Provide the (X, Y) coordinate of the cell's center where the given text is located.  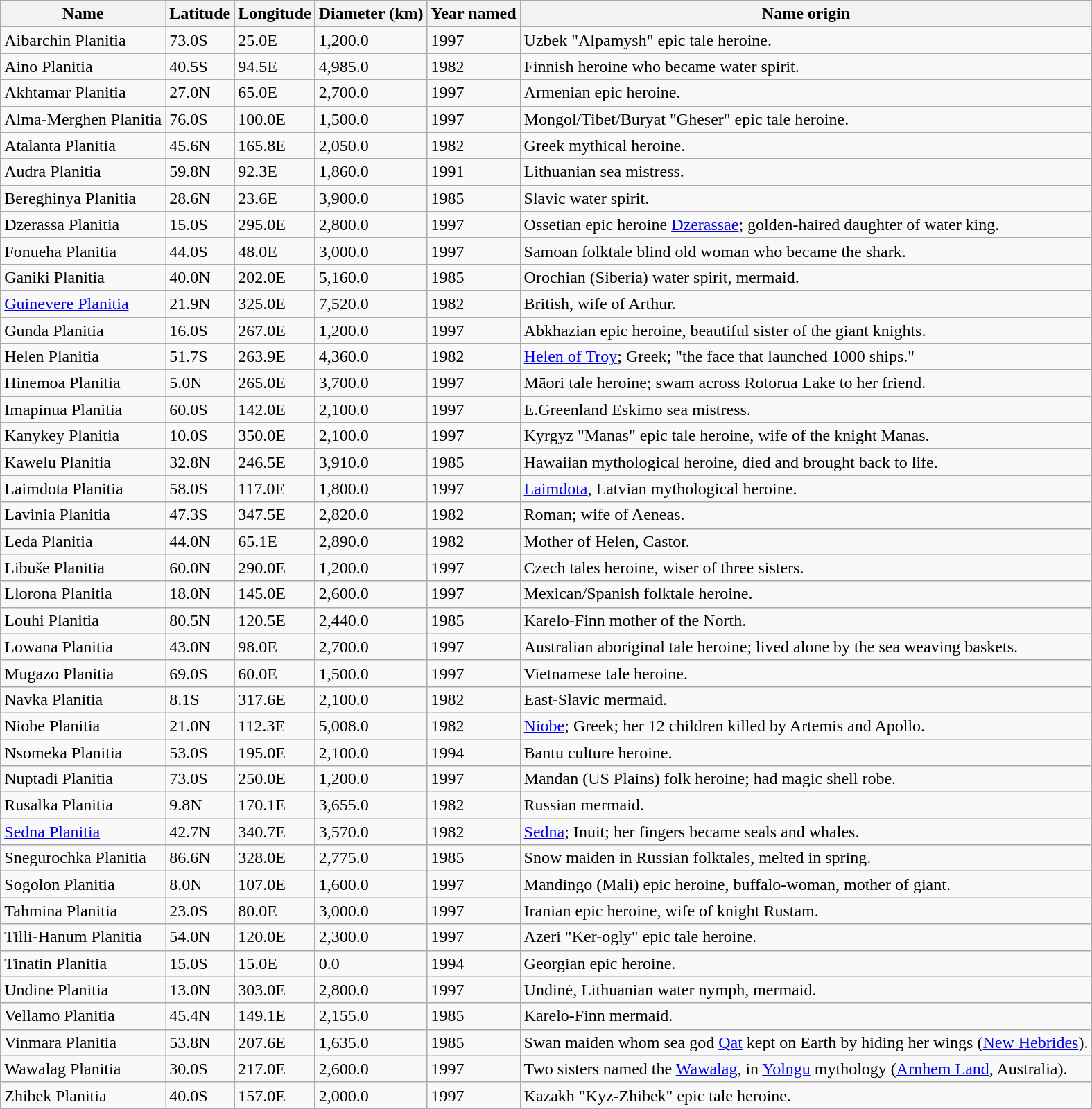
263.9E (275, 357)
265.0E (275, 383)
350.0E (275, 436)
Czech tales heroine, wiser of three sisters. (806, 568)
317.6E (275, 699)
3,900.0 (371, 198)
Māori tale heroine; swam across Rotorua Lake to her friend. (806, 383)
1,600.0 (371, 884)
2,000.0 (371, 1095)
Greek mythical heroine. (806, 146)
165.8E (275, 146)
7,520.0 (371, 304)
2,890.0 (371, 541)
Name origin (806, 14)
Aibarchin Planitia (83, 40)
Karelo-Finn mermaid. (806, 1016)
18.0N (200, 594)
Bereghinya Planitia (83, 198)
149.1E (275, 1016)
Akhtamar Planitia (83, 93)
Orochian (Siberia) water spirit, mermaid. (806, 277)
Kazakh "Kyz-Zhibek" epic tale heroine. (806, 1095)
8.1S (200, 699)
Year named (474, 14)
2,775.0 (371, 858)
Mugazo Planitia (83, 673)
Snegurochka Planitia (83, 858)
Nuptadi Planitia (83, 779)
76.0S (200, 119)
Mandan (US Plains) folk heroine; had magic shell robe. (806, 779)
40.0N (200, 277)
4,360.0 (371, 357)
69.0S (200, 673)
44.0S (200, 251)
45.6N (200, 146)
Ossetian epic heroine Dzerassae; golden-haired daughter of water king. (806, 225)
Sedna; Inuit; her fingers became seals and whales. (806, 832)
Mother of Helen, Castor. (806, 541)
5,160.0 (371, 277)
Mexican/Spanish folktale heroine. (806, 594)
Abkhazian epic heroine, beautiful sister of the giant knights. (806, 331)
28.6N (200, 198)
107.0E (275, 884)
347.5E (275, 515)
202.0E (275, 277)
Roman; wife of Aeneas. (806, 515)
Alma-Merghen Planitia (83, 119)
2,820.0 (371, 515)
60.0N (200, 568)
2,050.0 (371, 146)
290.0E (275, 568)
Hinemoa Planitia (83, 383)
32.8N (200, 462)
Slavic water spirit. (806, 198)
10.0S (200, 436)
47.3S (200, 515)
Ganiki Planitia (83, 277)
120.0E (275, 937)
Vinmara Planitia (83, 1042)
40.0S (200, 1095)
15.0E (275, 963)
Gunda Planitia (83, 331)
53.8N (200, 1042)
120.5E (275, 620)
23.0S (200, 911)
Rusalka Planitia (83, 805)
325.0E (275, 304)
207.6E (275, 1042)
170.1E (275, 805)
1,800.0 (371, 489)
Aino Planitia (83, 67)
112.3E (275, 726)
Name (83, 14)
94.5E (275, 67)
Tinatin Planitia (83, 963)
Sedna Planitia (83, 832)
145.0E (275, 594)
60.0E (275, 673)
54.0N (200, 937)
Fonueha Planitia (83, 251)
Laimdota Planitia (83, 489)
Kanykey Planitia (83, 436)
Atalanta Planitia (83, 146)
295.0E (275, 225)
Hawaiian mythological heroine, died and brought back to life. (806, 462)
23.6E (275, 198)
43.0N (200, 647)
58.0S (200, 489)
60.0S (200, 410)
303.0E (275, 990)
5.0N (200, 383)
Lowana Planitia (83, 647)
Longitude (275, 14)
3,700.0 (371, 383)
0.0 (371, 963)
5,008.0 (371, 726)
Australian aboriginal tale heroine; lived alone by the sea weaving baskets. (806, 647)
Undinė, Lithuanian water nymph, mermaid. (806, 990)
Uzbek "Alpamysh" epic tale heroine. (806, 40)
Undine Planitia (83, 990)
250.0E (275, 779)
Kyrgyz "Manas" epic tale heroine, wife of the knight Manas. (806, 436)
Mongol/Tibet/Buryat "Gheser" epic tale heroine. (806, 119)
328.0E (275, 858)
246.5E (275, 462)
51.7S (200, 357)
1,860.0 (371, 172)
40.5S (200, 67)
Samoan folktale blind old woman who became the shark. (806, 251)
Russian mermaid. (806, 805)
Sogolon Planitia (83, 884)
100.0E (275, 119)
Dzerassa Planitia (83, 225)
1,635.0 (371, 1042)
30.0S (200, 1069)
13.0N (200, 990)
Navka Planitia (83, 699)
Vietnamese tale heroine. (806, 673)
Lavinia Planitia (83, 515)
44.0N (200, 541)
3,910.0 (371, 462)
Tilli-Hanum Planitia (83, 937)
25.0E (275, 40)
267.0E (275, 331)
Vellamo Planitia (83, 1016)
Iranian epic heroine, wife of knight Rustam. (806, 911)
Audra Planitia (83, 172)
42.7N (200, 832)
117.0E (275, 489)
9.8N (200, 805)
Bantu culture heroine. (806, 752)
3,570.0 (371, 832)
Libuše Planitia (83, 568)
Snow maiden in Russian folktales, melted in spring. (806, 858)
Latitude (200, 14)
Karelo-Finn mother of the North. (806, 620)
Niobe Planitia (83, 726)
1991 (474, 172)
Azeri "Ker-ogly" epic tale heroine. (806, 937)
98.0E (275, 647)
45.4N (200, 1016)
21.9N (200, 304)
Kawelu Planitia (83, 462)
16.0S (200, 331)
Zhibek Planitia (83, 1095)
86.6N (200, 858)
Finnish heroine who became water spirit. (806, 67)
217.0E (275, 1069)
Two sisters named the Wawalag, in Yolngu mythology (Arnhem Land, Australia). (806, 1069)
Niobe; Greek; her 12 children killed by Artemis and Apollo. (806, 726)
21.0N (200, 726)
Laimdota, Latvian mythological heroine. (806, 489)
Tahmina Planitia (83, 911)
Nsomeka Planitia (83, 752)
65.0E (275, 93)
Mandingo (Mali) epic heroine, buffalo-woman, mother of giant. (806, 884)
2,155.0 (371, 1016)
Guinevere Planitia (83, 304)
Llorona Planitia (83, 594)
340.7E (275, 832)
65.1E (275, 541)
Swan maiden whom sea god Qat kept on Earth by hiding her wings (New Hebrides). (806, 1042)
59.8N (200, 172)
British, wife of Arthur. (806, 304)
Diameter (km) (371, 14)
Georgian epic heroine. (806, 963)
80.0E (275, 911)
East-Slavic mermaid. (806, 699)
Helen of Troy; Greek; "the face that launched 1000 ships." (806, 357)
Lithuanian sea mistress. (806, 172)
Leda Planitia (83, 541)
4,985.0 (371, 67)
48.0E (275, 251)
27.0N (200, 93)
Helen Planitia (83, 357)
3,655.0 (371, 805)
195.0E (275, 752)
2,300.0 (371, 937)
142.0E (275, 410)
92.3E (275, 172)
Armenian epic heroine. (806, 93)
Imapinua Planitia (83, 410)
80.5N (200, 620)
157.0E (275, 1095)
8.0N (200, 884)
2,440.0 (371, 620)
Wawalag Planitia (83, 1069)
Louhi Planitia (83, 620)
53.0S (200, 752)
E.Greenland Eskimo sea mistress. (806, 410)
